For the text-containing cell, return its midpoint in (X, Y) coordinate format. 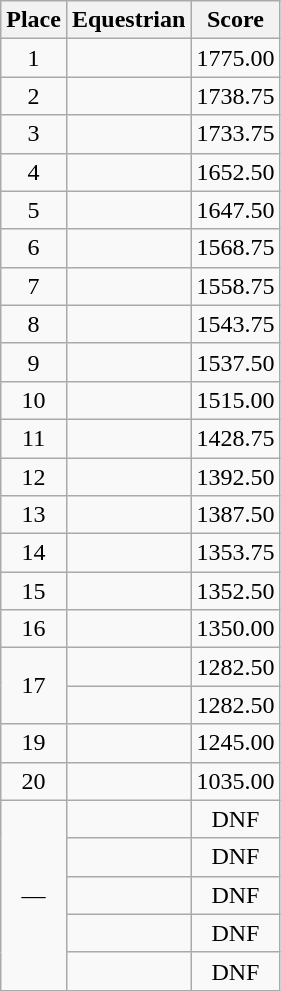
4 (34, 172)
16 (34, 629)
9 (34, 362)
15 (34, 591)
1558.75 (236, 286)
11 (34, 438)
1738.75 (236, 96)
1387.50 (236, 515)
1568.75 (236, 248)
1 (34, 58)
6 (34, 248)
1515.00 (236, 400)
13 (34, 515)
1775.00 (236, 58)
8 (34, 324)
1353.75 (236, 553)
1733.75 (236, 134)
14 (34, 553)
1543.75 (236, 324)
20 (34, 781)
7 (34, 286)
— (34, 895)
1352.50 (236, 591)
2 (34, 96)
12 (34, 477)
Score (236, 20)
1652.50 (236, 172)
1647.50 (236, 210)
19 (34, 743)
1350.00 (236, 629)
Place (34, 20)
1035.00 (236, 781)
17 (34, 686)
1392.50 (236, 477)
1245.00 (236, 743)
5 (34, 210)
1537.50 (236, 362)
10 (34, 400)
Equestrian (128, 20)
1428.75 (236, 438)
3 (34, 134)
